Locate the cell with the specified text and output its (x, y) center coordinate. 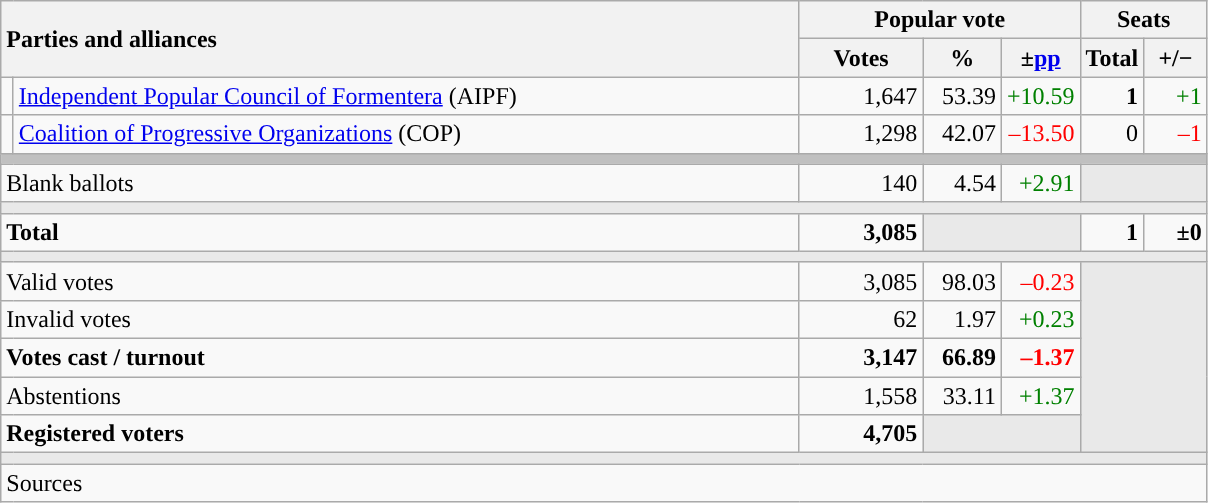
4,705 (861, 434)
Parties and alliances (400, 39)
Abstentions (400, 395)
Registered voters (400, 434)
Independent Popular Council of Formentera (AIPF) (406, 96)
Coalition of Progressive Organizations (COP) (406, 134)
1,558 (861, 395)
98.03 (962, 281)
0 (1112, 134)
Valid votes (400, 281)
Popular vote (940, 20)
Invalid votes (400, 319)
–1 (1176, 134)
+10.59 (1040, 96)
Votes (861, 58)
±pp (1040, 58)
62 (861, 319)
+1 (1176, 96)
+/− (1176, 58)
+1.37 (1040, 395)
1.97 (962, 319)
140 (861, 183)
Blank ballots (400, 183)
% (962, 58)
+0.23 (1040, 319)
33.11 (962, 395)
+2.91 (1040, 183)
42.07 (962, 134)
Sources (604, 483)
Seats (1144, 20)
1,298 (861, 134)
1,647 (861, 96)
53.39 (962, 96)
4.54 (962, 183)
66.89 (962, 357)
–1.37 (1040, 357)
Votes cast / turnout (400, 357)
3,147 (861, 357)
–13.50 (1040, 134)
±0 (1176, 232)
–0.23 (1040, 281)
